Extract the [x, y] coordinate from the center of the cell holding the provided text.  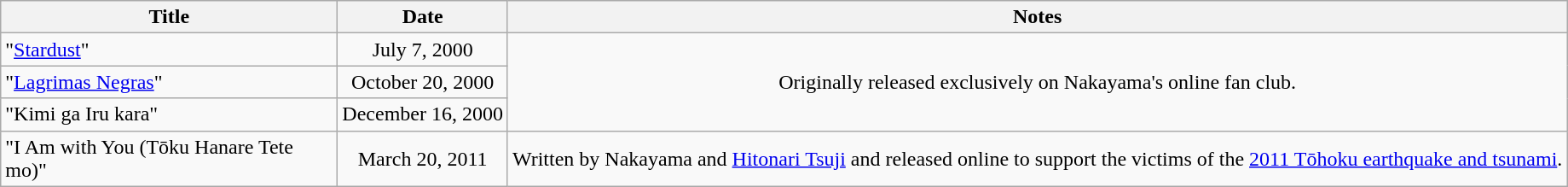
Notes [1037, 17]
"Stardust" [169, 50]
"Kimi ga Iru kara" [169, 114]
Date [423, 17]
December 16, 2000 [423, 114]
Title [169, 17]
"I Am with You (Tōku Hanare Tete mo)" [169, 159]
"Lagrimas Negras" [169, 82]
March 20, 2011 [423, 159]
October 20, 2000 [423, 82]
July 7, 2000 [423, 50]
Originally released exclusively on Nakayama's online fan club. [1037, 82]
Written by Nakayama and Hitonari Tsuji and released online to support the victims of the 2011 Tōhoku earthquake and tsunami. [1037, 159]
